From the cell containing the given text, extract its center point as (X, Y) coordinate. 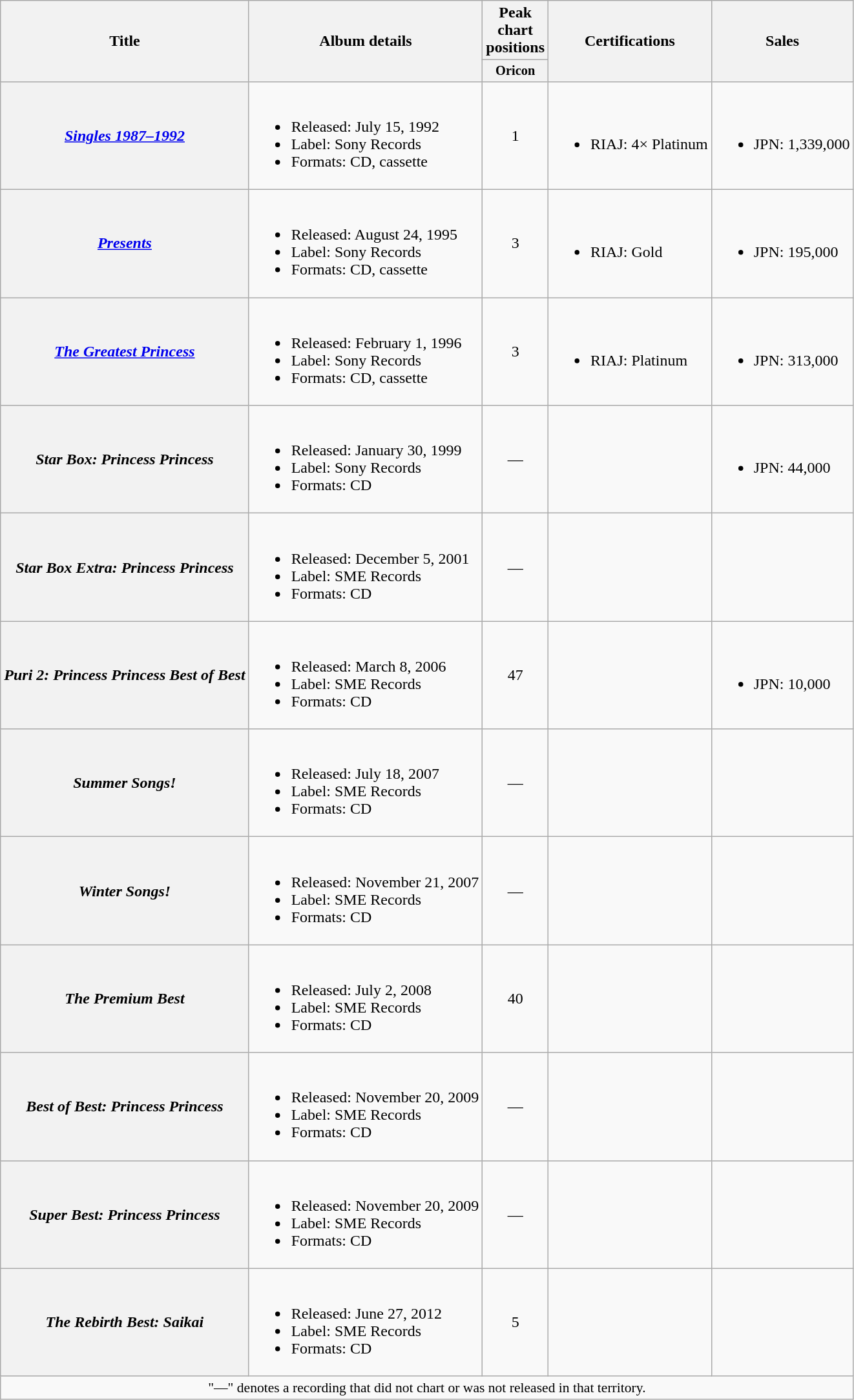
JPN: 10,000 (782, 675)
Released: December 5, 2001Label: SME RecordsFormats: CD (366, 567)
Peak chart positions (516, 30)
JPN: 313,000 (782, 351)
Sales (782, 41)
Released: June 27, 2012Label: SME RecordsFormats: CD (366, 1323)
"—" denotes a recording that did not chart or was not released in that territory. (427, 1388)
Star Box Extra: Princess Princess (125, 567)
Album details (366, 41)
47 (516, 675)
The Greatest Princess (125, 351)
Best of Best: Princess Princess (125, 1107)
1 (516, 136)
JPN: 44,000 (782, 460)
40 (516, 998)
Released: July 15, 1992Label: Sony RecordsFormats: CD, cassette (366, 136)
RIAJ: 4× Platinum (630, 136)
Released: March 8, 2006Label: SME RecordsFormats: CD (366, 675)
Released: August 24, 1995Label: Sony RecordsFormats: CD, cassette (366, 244)
JPN: 1,339,000 (782, 136)
Oricon (516, 71)
JPN: 195,000 (782, 244)
Title (125, 41)
The Premium Best (125, 998)
Winter Songs! (125, 891)
Summer Songs! (125, 783)
5 (516, 1323)
Super Best: Princess Princess (125, 1214)
RIAJ: Platinum (630, 351)
RIAJ: Gold (630, 244)
Released: July 2, 2008Label: SME RecordsFormats: CD (366, 998)
Certifications (630, 41)
Released: January 30, 1999Label: Sony RecordsFormats: CD (366, 460)
Released: November 21, 2007Label: SME RecordsFormats: CD (366, 891)
Released: July 18, 2007Label: SME RecordsFormats: CD (366, 783)
Presents (125, 244)
Star Box: Princess Princess (125, 460)
Released: February 1, 1996Label: Sony RecordsFormats: CD, cassette (366, 351)
The Rebirth Best: Saikai (125, 1323)
Puri 2: Princess Princess Best of Best (125, 675)
Singles 1987–1992 (125, 136)
